Extract the [X, Y] coordinate from the center of the cell holding the provided text.  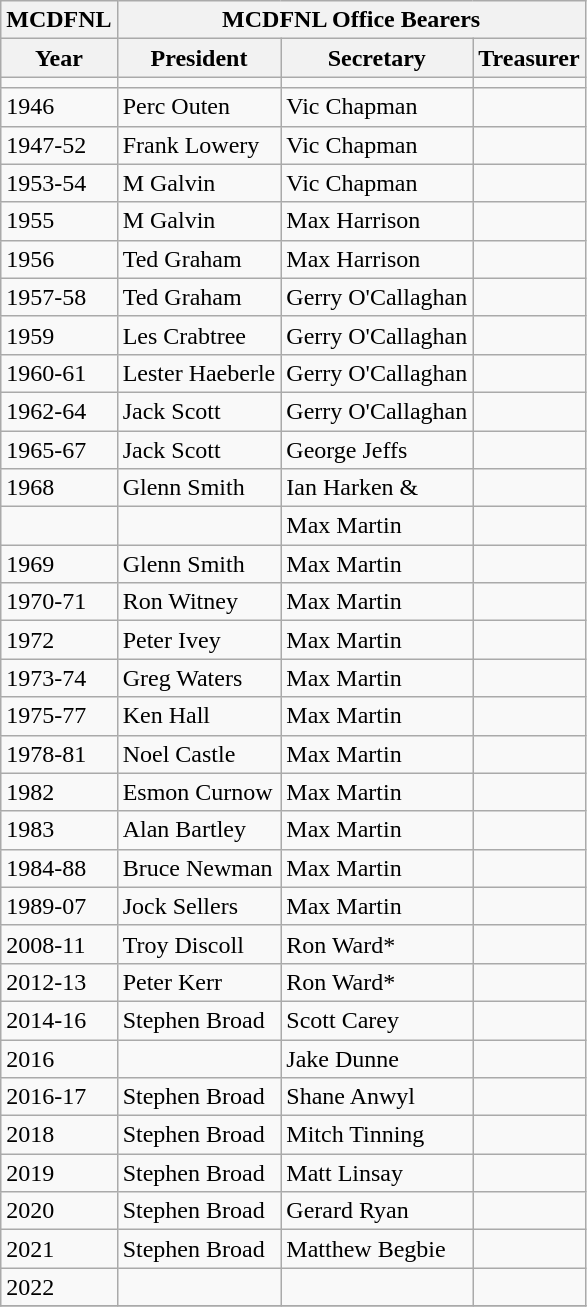
1982 [59, 792]
2016 [59, 1059]
Ian Harken & [377, 488]
1946 [59, 107]
Peter Ivey [199, 640]
2021 [59, 1249]
Esmon Curnow [199, 792]
1960-61 [59, 373]
Shane Anwyl [377, 1097]
George Jeffs [377, 449]
1962-64 [59, 411]
1957-58 [59, 297]
Bruce Newman [199, 868]
1955 [59, 221]
Scott Carey [377, 1020]
1972 [59, 640]
Matthew Begbie [377, 1249]
1956 [59, 259]
2020 [59, 1211]
Lester Haeberle [199, 373]
1973-74 [59, 678]
Noel Castle [199, 754]
Jake Dunne [377, 1059]
Perc Outen [199, 107]
2008-11 [59, 944]
Mitch Tinning [377, 1135]
Greg Waters [199, 678]
1969 [59, 564]
MCDFNL Office Bearers [351, 20]
Secretary [377, 58]
Ken Hall [199, 716]
1975-77 [59, 716]
2019 [59, 1173]
2016-17 [59, 1097]
Ron Witney [199, 602]
1953-54 [59, 183]
President [199, 58]
Alan Bartley [199, 830]
MCDFNL [59, 20]
Gerard Ryan [377, 1211]
1989-07 [59, 906]
Troy Discoll [199, 944]
2018 [59, 1135]
1984-88 [59, 868]
Matt Linsay [377, 1173]
Frank Lowery [199, 145]
1983 [59, 830]
1970-71 [59, 602]
1947-52 [59, 145]
Les Crabtree [199, 335]
Year [59, 58]
2014-16 [59, 1020]
1978-81 [59, 754]
2022 [59, 1287]
1968 [59, 488]
Treasurer [529, 58]
2012-13 [59, 982]
Peter Kerr [199, 982]
1959 [59, 335]
Jock Sellers [199, 906]
1965-67 [59, 449]
